Return the [x, y] coordinate for the center point of the cell that contains the specified text.  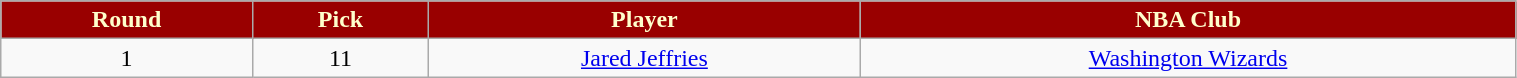
Jared Jeffries [644, 58]
Player [644, 20]
Pick [340, 20]
NBA Club [1188, 20]
1 [127, 58]
11 [340, 58]
Washington Wizards [1188, 58]
Round [127, 20]
